Provide the (X, Y) coordinate of the cell's center where the given text is located.  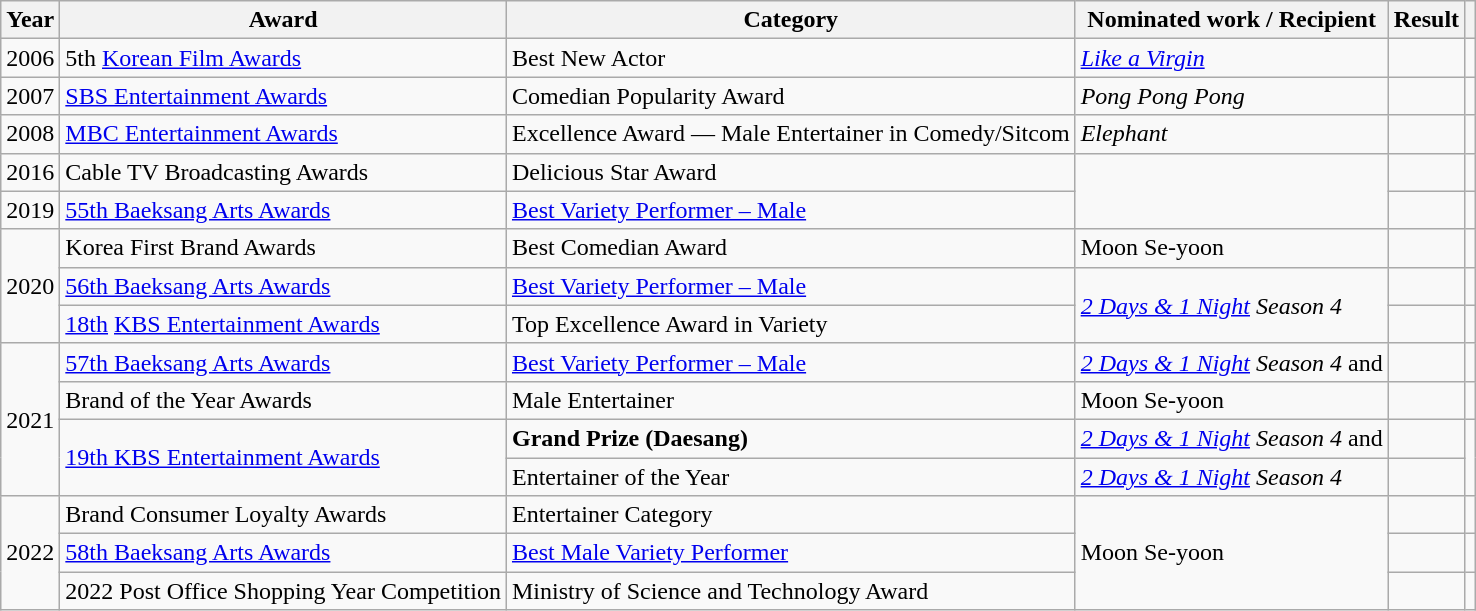
Excellence Award — Male Entertainer in Comedy/Sitcom (790, 134)
2016 (30, 172)
Delicious Star Award (790, 172)
2021 (30, 419)
Year (30, 20)
Like a Virgin (1232, 58)
2022 (30, 553)
Entertainer Category (790, 515)
57th Baeksang Arts Awards (284, 362)
Male Entertainer (790, 400)
Top Excellence Award in Variety (790, 324)
Korea First Brand Awards (284, 248)
Cable TV Broadcasting Awards (284, 172)
18th KBS Entertainment Awards (284, 324)
2008 (30, 134)
Brand Consumer Loyalty Awards (284, 515)
55th Baeksang Arts Awards (284, 210)
Elephant (1232, 134)
58th Baeksang Arts Awards (284, 553)
Award (284, 20)
Entertainer of the Year (790, 477)
Pong Pong Pong (1232, 96)
Ministry of Science and Technology Award (790, 591)
2019 (30, 210)
SBS Entertainment Awards (284, 96)
Brand of the Year Awards (284, 400)
2007 (30, 96)
Best Male Variety Performer (790, 553)
Comedian Popularity Award (790, 96)
Nominated work / Recipient (1232, 20)
2022 Post Office Shopping Year Competition (284, 591)
2020 (30, 286)
5th Korean Film Awards (284, 58)
MBC Entertainment Awards (284, 134)
19th KBS Entertainment Awards (284, 457)
2006 (30, 58)
Result (1426, 20)
Category (790, 20)
Best New Actor (790, 58)
Grand Prize (Daesang) (790, 438)
Best Comedian Award (790, 248)
56th Baeksang Arts Awards (284, 286)
